Output the [x, y] coordinate of the center of the cell containing the given text.  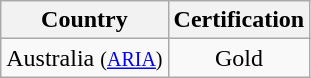
Country [84, 20]
Certification [239, 20]
Australia (ARIA) [84, 58]
Gold [239, 58]
